Pinpoint the cell where the given text exists, returning its (X, Y) midpoint coordinate. 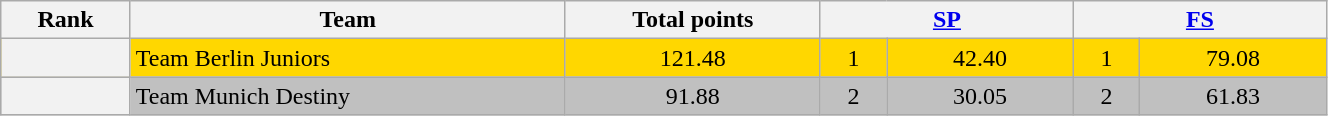
Rank (66, 20)
FS (1200, 20)
42.40 (980, 58)
Team (348, 20)
121.48 (692, 58)
61.83 (1234, 96)
Team Munich Destiny (348, 96)
Team Berlin Juniors (348, 58)
SP (946, 20)
91.88 (692, 96)
79.08 (1234, 58)
30.05 (980, 96)
Total points (692, 20)
